Return (x, y) of the center of cell containing provided text 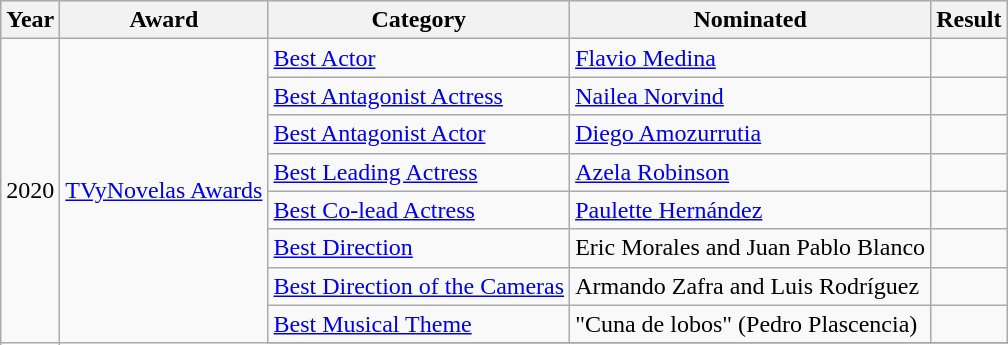
Nominated (750, 20)
Best Leading Actress (419, 172)
Best Antagonist Actress (419, 96)
"Cuna de lobos" (Pedro Plascencia) (750, 324)
Nailea Norvind (750, 96)
Year (30, 20)
Best Actor (419, 58)
Best Direction (419, 248)
Diego Amozurrutia (750, 134)
Paulette Hernández (750, 210)
Flavio Medina (750, 58)
Award (164, 20)
Armando Zafra and Luis Rodríguez (750, 286)
TVyNovelas Awards (164, 191)
2020 (30, 191)
Best Direction of the Cameras (419, 286)
Best Antagonist Actor (419, 134)
Best Co-lead Actress (419, 210)
Eric Morales and Juan Pablo Blanco (750, 248)
Best Musical Theme (419, 324)
Category (419, 20)
Result (969, 20)
Azela Robinson (750, 172)
